Locate the cell with the specified text and output its [x, y] center coordinate. 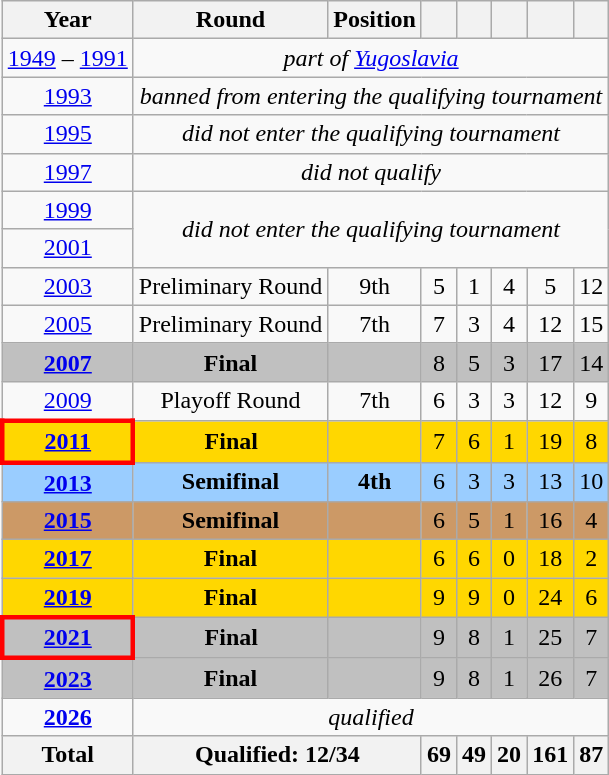
2007 [68, 362]
Year [68, 20]
2003 [68, 286]
Round [230, 20]
15 [592, 324]
18 [550, 559]
part of Yugoslavia [370, 58]
1995 [68, 134]
20 [510, 755]
2017 [68, 559]
1949 – 1991 [68, 58]
13 [550, 482]
9th [375, 286]
2005 [68, 324]
did not qualify [370, 172]
87 [592, 755]
69 [438, 755]
2011 [68, 442]
25 [550, 638]
4th [375, 482]
2021 [68, 638]
49 [474, 755]
26 [550, 678]
10 [592, 482]
24 [550, 598]
qualified [370, 717]
1993 [68, 96]
2026 [68, 717]
161 [550, 755]
2009 [68, 401]
Playoff Round [230, 401]
16 [550, 521]
banned from entering the qualifying tournament [370, 96]
2023 [68, 678]
2019 [68, 598]
1997 [68, 172]
Position [375, 20]
2001 [68, 248]
19 [550, 442]
17 [550, 362]
2 [592, 559]
Qualified: 12/34 [277, 755]
1999 [68, 210]
2015 [68, 521]
14 [592, 362]
2013 [68, 482]
Total [68, 755]
